Output the [X, Y] coordinate of the center of the cell containing the given text.  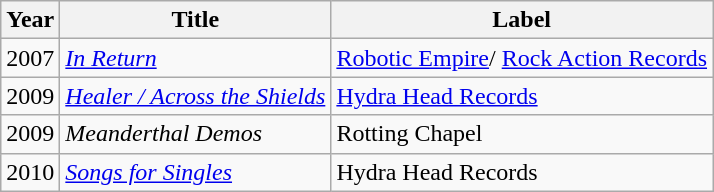
In Return [196, 58]
2007 [30, 58]
Title [196, 20]
Rotting Chapel [522, 134]
Robotic Empire/ Rock Action Records [522, 58]
Label [522, 20]
Songs for Singles [196, 172]
Year [30, 20]
Meanderthal Demos [196, 134]
2010 [30, 172]
Healer / Across the Shields [196, 96]
